Return (x, y) of the center of cell containing provided text 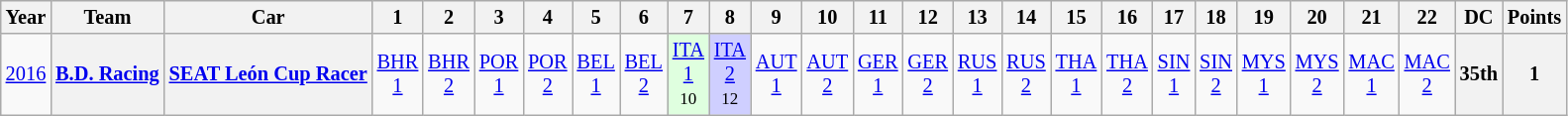
RUS2 (1026, 74)
MAC1 (1372, 74)
Team (107, 17)
GER2 (927, 74)
POR1 (499, 74)
2 (449, 17)
SIN2 (1216, 74)
12 (927, 17)
20 (1317, 17)
35th (1479, 74)
B.D. Racing (107, 74)
17 (1175, 17)
9 (777, 17)
MAC2 (1427, 74)
AUT1 (777, 74)
MYS1 (1264, 74)
BHR2 (449, 74)
16 (1127, 17)
BEL1 (596, 74)
21 (1372, 17)
SEAT León Cup Racer (268, 74)
Car (268, 17)
ITA212 (730, 74)
Year (26, 17)
GER1 (878, 74)
RUS1 (977, 74)
SIN1 (1175, 74)
5 (596, 17)
4 (547, 17)
11 (878, 17)
19 (1264, 17)
AUT2 (827, 74)
13 (977, 17)
7 (688, 17)
THA1 (1077, 74)
ITA110 (688, 74)
15 (1077, 17)
14 (1026, 17)
POR2 (547, 74)
MYS2 (1317, 74)
BHR1 (398, 74)
6 (644, 17)
3 (499, 17)
10 (827, 17)
DC (1479, 17)
BEL2 (644, 74)
Points (1534, 17)
22 (1427, 17)
8 (730, 17)
THA2 (1127, 74)
2016 (26, 74)
18 (1216, 17)
